Find where the given text appears and provide that cell's center as (x, y) coordinate. 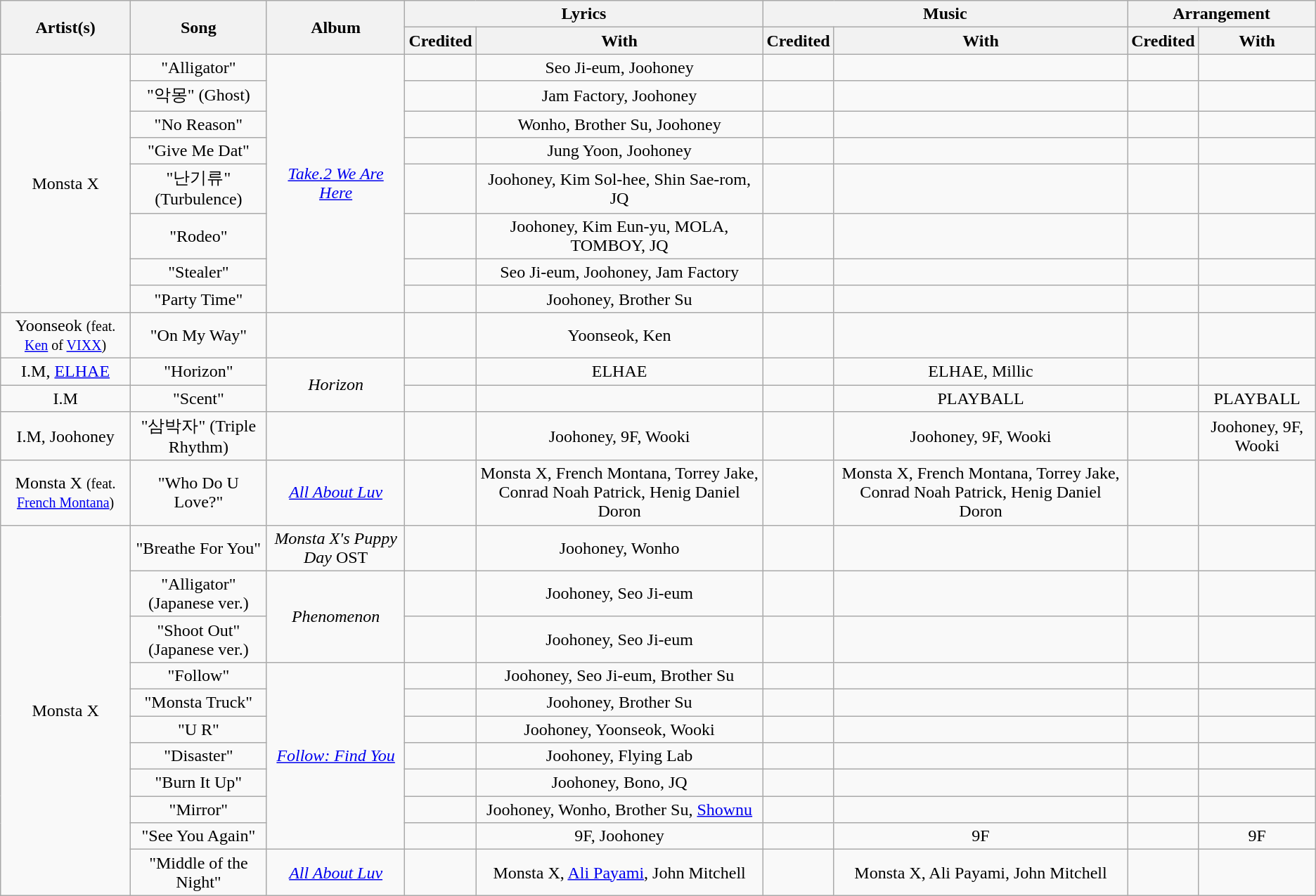
"Middle of the Night" (198, 873)
Lyrics (583, 14)
Yoonseok (feat. Ken of VIXX) (66, 335)
Joohoney, Wonho (619, 548)
I.M (66, 398)
Phenomenon (336, 616)
"Rodeo" (198, 236)
"Horizon" (198, 371)
"U R" (198, 729)
Monsta X (feat. French Montana) (66, 493)
9F, Joohoney (619, 836)
Follow: Find You (336, 755)
"Who Do U Love?" (198, 493)
Jam Factory, Joohoney (619, 96)
Seo Ji-eum, Joohoney, Jam Factory (619, 272)
Arrangement (1222, 14)
I.M, ELHAE (66, 371)
Joohoney, Seo Ji-eum, Brother Su (619, 675)
"On My Way" (198, 335)
"Give Me Dat" (198, 151)
"Breathe For You" (198, 548)
Seo Ji-eum, Joohoney (619, 67)
Joohoney, Kim Eun-yu, MOLA, TOMBOY, JQ (619, 236)
Joohoney, Bono, JQ (619, 783)
I.M, Joohoney (66, 436)
Horizon (336, 384)
"Follow" (198, 675)
"See You Again" (198, 836)
Artist(s) (66, 27)
Jung Yoon, Joohoney (619, 151)
Yoonseok, Ken (619, 335)
Album (336, 27)
Music (945, 14)
"삼박자" (Triple Rhythm) (198, 436)
"Mirror" (198, 810)
Joohoney, Wonho, Brother Su, Shownu (619, 810)
"Disaster" (198, 756)
Joohoney, Kim Sol-hee, Shin Sae-rom, JQ (619, 189)
"Stealer" (198, 272)
Monsta X's Puppy Day OST (336, 548)
"Alligator" (Japanese ver.) (198, 593)
ELHAE, Millic (981, 371)
"No Reason" (198, 124)
Song (198, 27)
"Monsta Truck" (198, 702)
Joohoney, Flying Lab (619, 756)
"Alligator" (198, 67)
"난기류" (Turbulence) (198, 189)
Take.2 We Are Here (336, 183)
Joohoney, Yoonseok, Wooki (619, 729)
"Burn It Up" (198, 783)
ELHAE (619, 371)
"악몽" (Ghost) (198, 96)
Wonho, Brother Su, Joohoney (619, 124)
"Shoot Out" (Japanese ver.) (198, 639)
"Scent" (198, 398)
"Party Time" (198, 299)
